Capture the cell that displays the provided text and extract its [x, y] central coordinate. 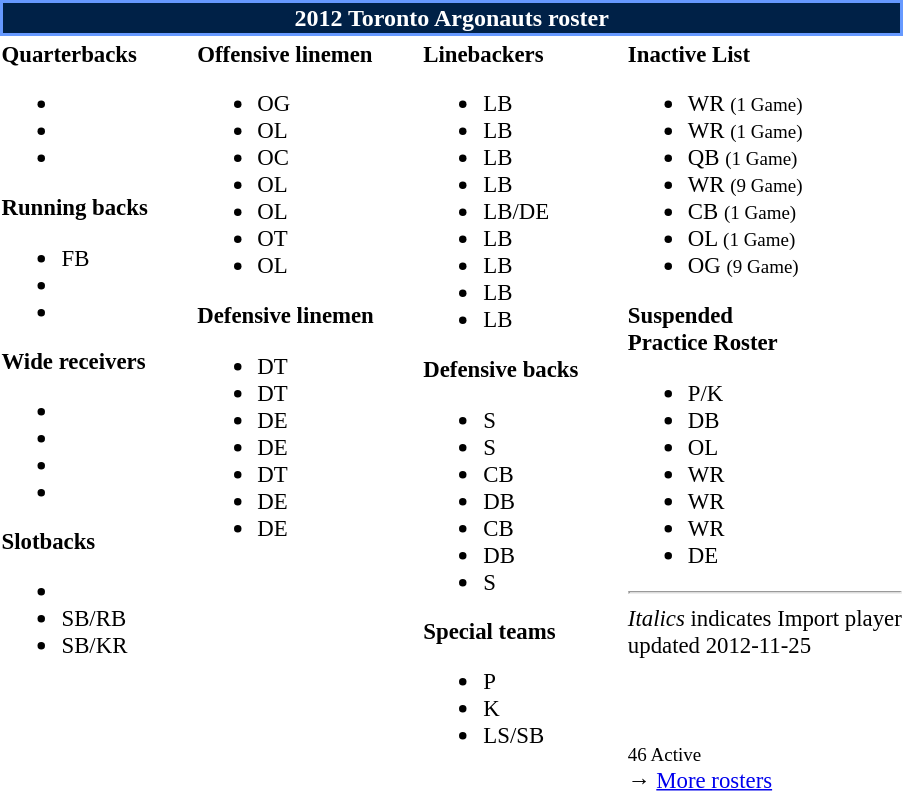
2012 Toronto Argonauts roster [452, 18]
